Provide the (x, y) coordinate of the cell's center where the given text is located.  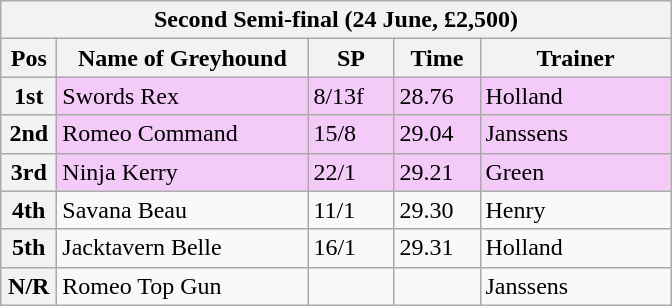
Jacktavern Belle (182, 248)
15/8 (351, 134)
29.30 (437, 210)
3rd (29, 172)
2nd (29, 134)
Swords Rex (182, 96)
29.04 (437, 134)
11/1 (351, 210)
Name of Greyhound (182, 58)
Second Semi-final (24 June, £2,500) (336, 20)
28.76 (437, 96)
8/13f (351, 96)
Romeo Top Gun (182, 286)
29.21 (437, 172)
1st (29, 96)
Green (576, 172)
Romeo Command (182, 134)
29.31 (437, 248)
Savana Beau (182, 210)
16/1 (351, 248)
SP (351, 58)
Time (437, 58)
Henry (576, 210)
N/R (29, 286)
Trainer (576, 58)
22/1 (351, 172)
Ninja Kerry (182, 172)
4th (29, 210)
5th (29, 248)
Pos (29, 58)
